Extract the (X, Y) coordinate from the center of the cell holding the provided text.  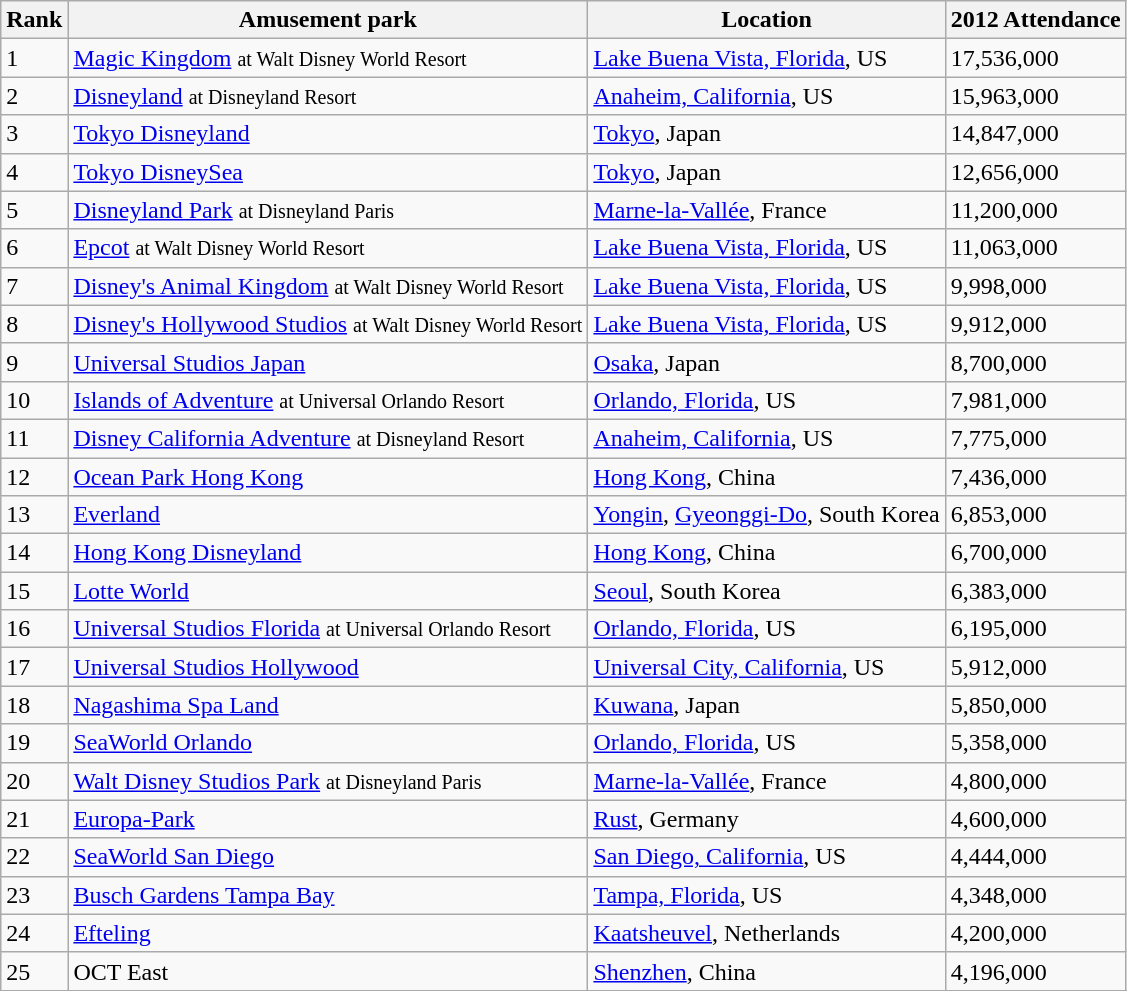
Universal Studios Florida at Universal Orlando Resort (328, 629)
4 (34, 172)
17,536,000 (1036, 58)
9,998,000 (1036, 286)
15 (34, 591)
18 (34, 705)
19 (34, 743)
17 (34, 667)
16 (34, 629)
Universal Studios Hollywood (328, 667)
Universal City, California, US (766, 667)
Universal Studios Japan (328, 362)
11,200,000 (1036, 210)
Europa-Park (328, 819)
Location (766, 20)
11,063,000 (1036, 248)
Efteling (328, 933)
Nagashima Spa Land (328, 705)
6,700,000 (1036, 553)
4,600,000 (1036, 819)
Tampa, Florida, US (766, 895)
Seoul, South Korea (766, 591)
14 (34, 553)
Hong Kong Disneyland (328, 553)
9,912,000 (1036, 324)
Disneyland at Disneyland Resort (328, 96)
11 (34, 438)
2012 Attendance (1036, 20)
5,912,000 (1036, 667)
23 (34, 895)
9 (34, 362)
Osaka, Japan (766, 362)
6,853,000 (1036, 515)
Epcot at Walt Disney World Resort (328, 248)
SeaWorld Orlando (328, 743)
4,800,000 (1036, 781)
4,444,000 (1036, 857)
4,348,000 (1036, 895)
21 (34, 819)
5,358,000 (1036, 743)
7 (34, 286)
OCT East (328, 971)
San Diego, California, US (766, 857)
12 (34, 477)
2 (34, 96)
Disney's Hollywood Studios at Walt Disney World Resort (328, 324)
20 (34, 781)
3 (34, 134)
Shenzhen, China (766, 971)
12,656,000 (1036, 172)
Walt Disney Studios Park at Disneyland Paris (328, 781)
Disney's Animal Kingdom at Walt Disney World Resort (328, 286)
14,847,000 (1036, 134)
Tokyo Disneyland (328, 134)
10 (34, 400)
Busch Gardens Tampa Bay (328, 895)
6,195,000 (1036, 629)
Disneyland Park at Disneyland Paris (328, 210)
SeaWorld San Diego (328, 857)
7,981,000 (1036, 400)
Rust, Germany (766, 819)
5 (34, 210)
7,436,000 (1036, 477)
15,963,000 (1036, 96)
Kuwana, Japan (766, 705)
Everland (328, 515)
4,200,000 (1036, 933)
Kaatsheuvel, Netherlands (766, 933)
Lotte World (328, 591)
Islands of Adventure at Universal Orlando Resort (328, 400)
Amusement park (328, 20)
24 (34, 933)
6,383,000 (1036, 591)
13 (34, 515)
1 (34, 58)
Ocean Park Hong Kong (328, 477)
4,196,000 (1036, 971)
7,775,000 (1036, 438)
Magic Kingdom at Walt Disney World Resort (328, 58)
Yongin, Gyeonggi-Do, South Korea (766, 515)
22 (34, 857)
Tokyo DisneySea (328, 172)
5,850,000 (1036, 705)
Rank (34, 20)
6 (34, 248)
8 (34, 324)
25 (34, 971)
Disney California Adventure at Disneyland Resort (328, 438)
8,700,000 (1036, 362)
